For the text-containing cell, return its midpoint in [x, y] coordinate format. 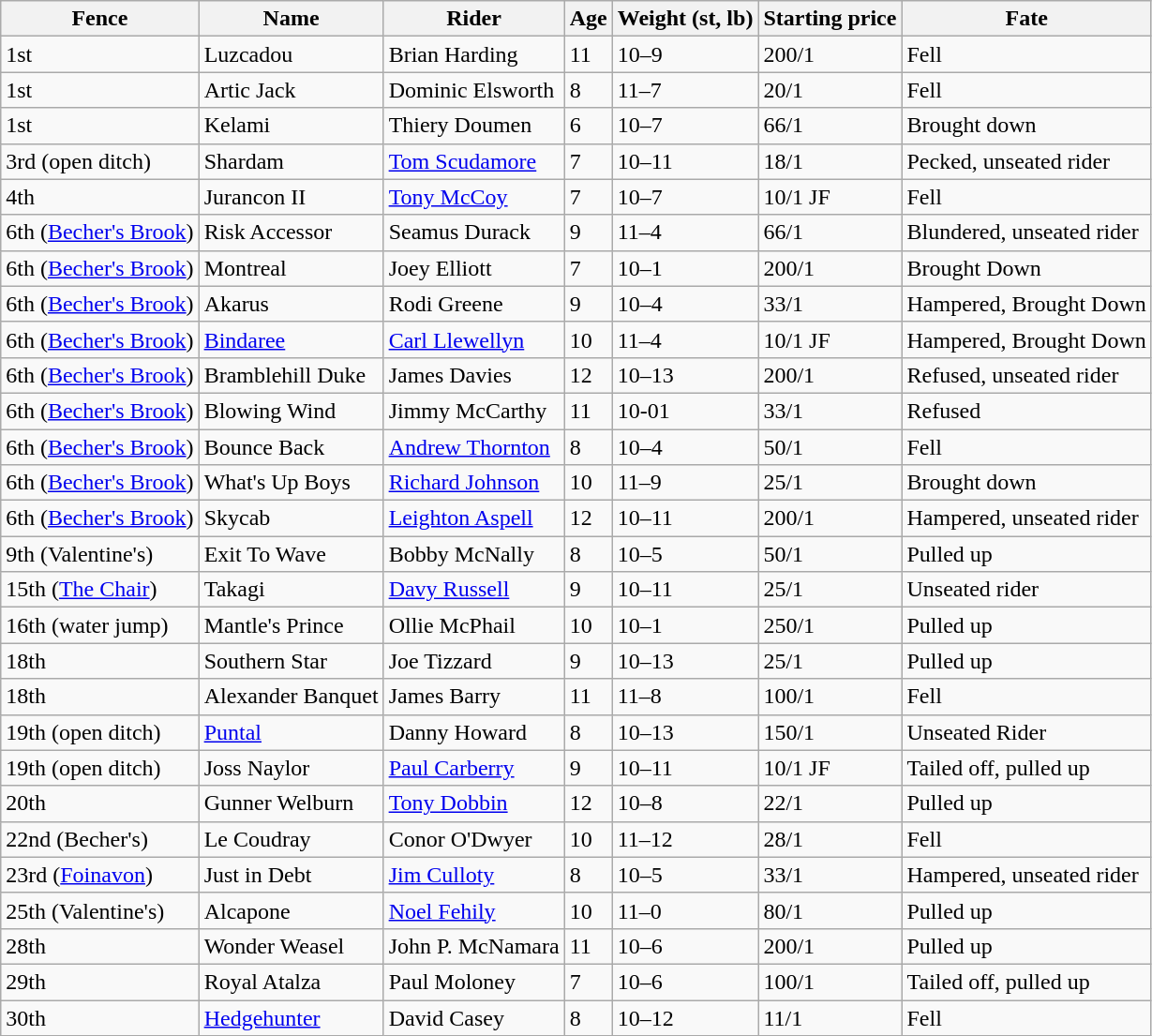
Joss Naylor [291, 768]
Rider [474, 19]
Skycab [291, 518]
11–7 [685, 90]
3rd (open ditch) [99, 161]
11–12 [685, 839]
29th [99, 982]
22nd (Becher's) [99, 839]
Bramblehill Duke [291, 375]
30th [99, 1017]
28th [99, 946]
20/1 [830, 90]
10–12 [685, 1017]
Tony Dobbin [474, 803]
Pecked, unseated rider [1026, 161]
18/1 [830, 161]
10–9 [685, 54]
Risk Accessor [291, 233]
Paul Moloney [474, 982]
Luzcadou [291, 54]
Royal Atalza [291, 982]
Name [291, 19]
Rodi Greene [474, 304]
250/1 [830, 625]
15th (The Chair) [99, 590]
Richard Johnson [474, 483]
Thiery Doumen [474, 126]
4th [99, 197]
Southern Star [291, 661]
Shardam [291, 161]
9th (Valentine's) [99, 554]
10-01 [685, 411]
Dominic Elsworth [474, 90]
11–9 [685, 483]
23rd (Foinavon) [99, 875]
Brought Down [1026, 268]
Mantle's Prince [291, 625]
Alcapone [291, 910]
Takagi [291, 590]
Paul Carberry [474, 768]
Danny Howard [474, 732]
Jim Culloty [474, 875]
Brian Harding [474, 54]
Weight (st, lb) [685, 19]
Akarus [291, 304]
80/1 [830, 910]
6 [589, 126]
Conor O'Dwyer [474, 839]
Starting price [830, 19]
Fate [1026, 19]
Joey Elliott [474, 268]
11–0 [685, 910]
Davy Russell [474, 590]
James Barry [474, 697]
Jimmy McCarthy [474, 411]
Leighton Aspell [474, 518]
David Casey [474, 1017]
Noel Fehily [474, 910]
Unseated Rider [1026, 732]
Exit To Wave [291, 554]
Puntal [291, 732]
16th (water jump) [99, 625]
11/1 [830, 1017]
20th [99, 803]
Blundered, unseated rider [1026, 233]
Le Coudray [291, 839]
Montreal [291, 268]
Alexander Banquet [291, 697]
Kelami [291, 126]
Unseated rider [1026, 590]
Seamus Durack [474, 233]
Tony McCoy [474, 197]
11–8 [685, 697]
Bounce Back [291, 447]
James Davies [474, 375]
22/1 [830, 803]
Gunner Welburn [291, 803]
What's Up Boys [291, 483]
Artic Jack [291, 90]
Carl Llewellyn [474, 339]
25th (Valentine's) [99, 910]
Blowing Wind [291, 411]
Ollie McPhail [474, 625]
28/1 [830, 839]
Just in Debt [291, 875]
Refused [1026, 411]
Andrew Thornton [474, 447]
Refused, unseated rider [1026, 375]
Wonder Weasel [291, 946]
Bobby McNally [474, 554]
Hedgehunter [291, 1017]
10–8 [685, 803]
Tom Scudamore [474, 161]
Age [589, 19]
Fence [99, 19]
Bindaree [291, 339]
Jurancon II [291, 197]
Joe Tizzard [474, 661]
John P. McNamara [474, 946]
150/1 [830, 732]
